Provide the [X, Y] coordinate of the cell's center where the given text is located.  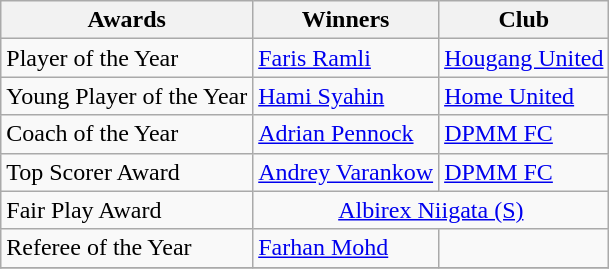
Referee of the Year [127, 248]
Farhan Mohd [346, 248]
Club [524, 20]
Fair Play Award [127, 210]
Home United [524, 96]
Young Player of the Year [127, 96]
Faris Ramli [346, 58]
Player of the Year [127, 58]
Andrey Varankow [346, 172]
Top Scorer Award [127, 172]
Coach of the Year [127, 134]
Awards [127, 20]
Hami Syahin [346, 96]
Albirex Niigata (S) [431, 210]
Hougang United [524, 58]
Adrian Pennock [346, 134]
Winners [346, 20]
